For the text-containing cell, return its midpoint in (x, y) coordinate format. 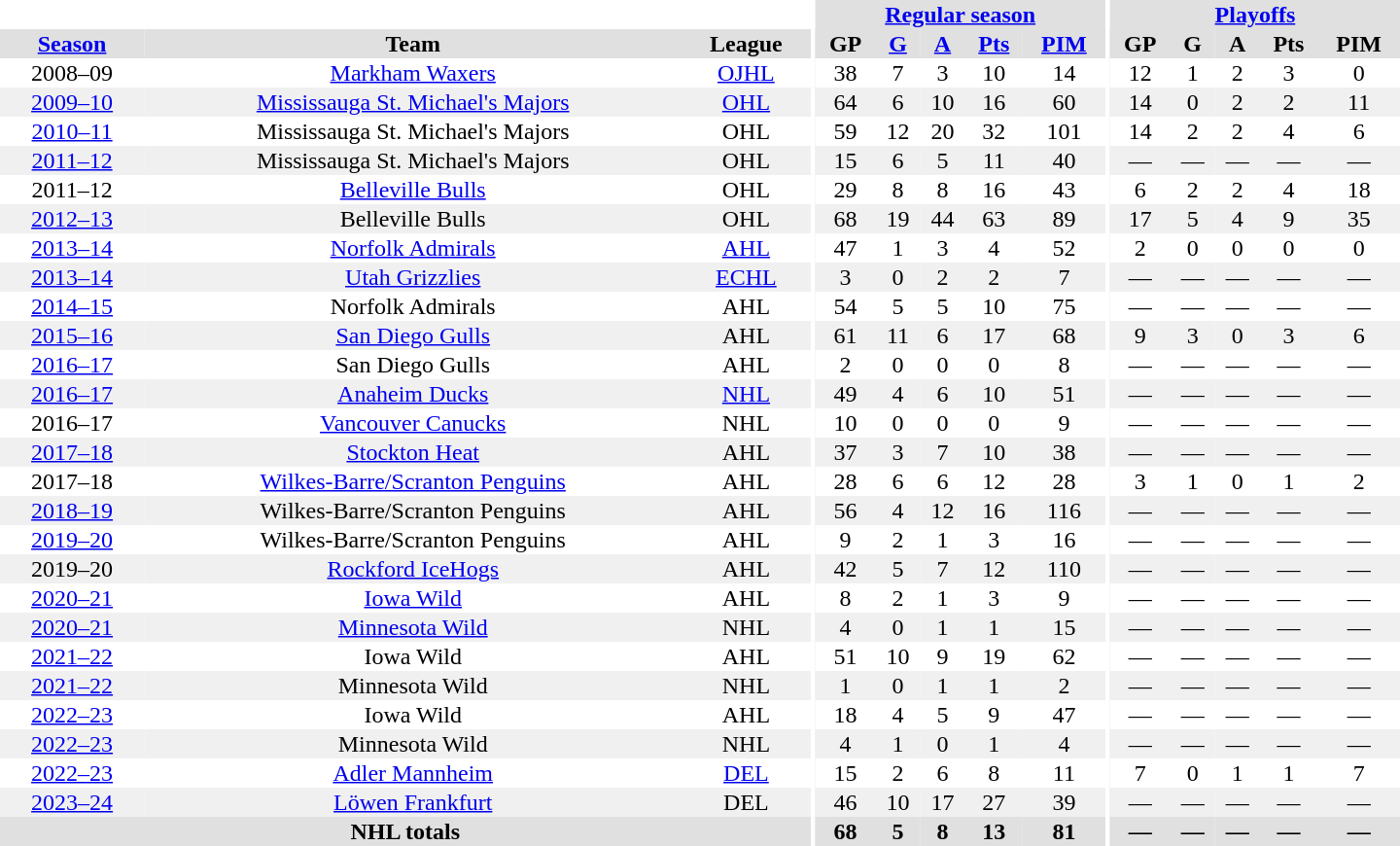
75 (1064, 306)
NHL totals (405, 831)
43 (1064, 190)
2009–10 (72, 102)
60 (1064, 102)
Markham Waxers (412, 73)
29 (846, 190)
ECHL (746, 277)
2014–15 (72, 306)
Playoffs (1255, 15)
13 (995, 831)
Rockford IceHogs (412, 569)
56 (846, 511)
2010–11 (72, 131)
52 (1064, 248)
27 (995, 802)
2018–19 (72, 511)
89 (1064, 219)
81 (1064, 831)
63 (995, 219)
54 (846, 306)
Regular season (961, 15)
OJHL (746, 73)
32 (995, 131)
39 (1064, 802)
Season (72, 44)
2008–09 (72, 73)
37 (846, 452)
40 (1064, 160)
Utah Grizzlies (412, 277)
59 (846, 131)
20 (943, 131)
Löwen Frankfurt (412, 802)
101 (1064, 131)
46 (846, 802)
62 (1064, 656)
44 (943, 219)
League (746, 44)
35 (1359, 219)
Stockton Heat (412, 452)
110 (1064, 569)
64 (846, 102)
Adler Mannheim (412, 773)
2015–16 (72, 335)
2023–24 (72, 802)
49 (846, 394)
116 (1064, 511)
Anaheim Ducks (412, 394)
Vancouver Canucks (412, 423)
61 (846, 335)
2012–13 (72, 219)
Team (412, 44)
42 (846, 569)
